Return the [x, y] coordinate for the center point of the cell that contains the specified text.  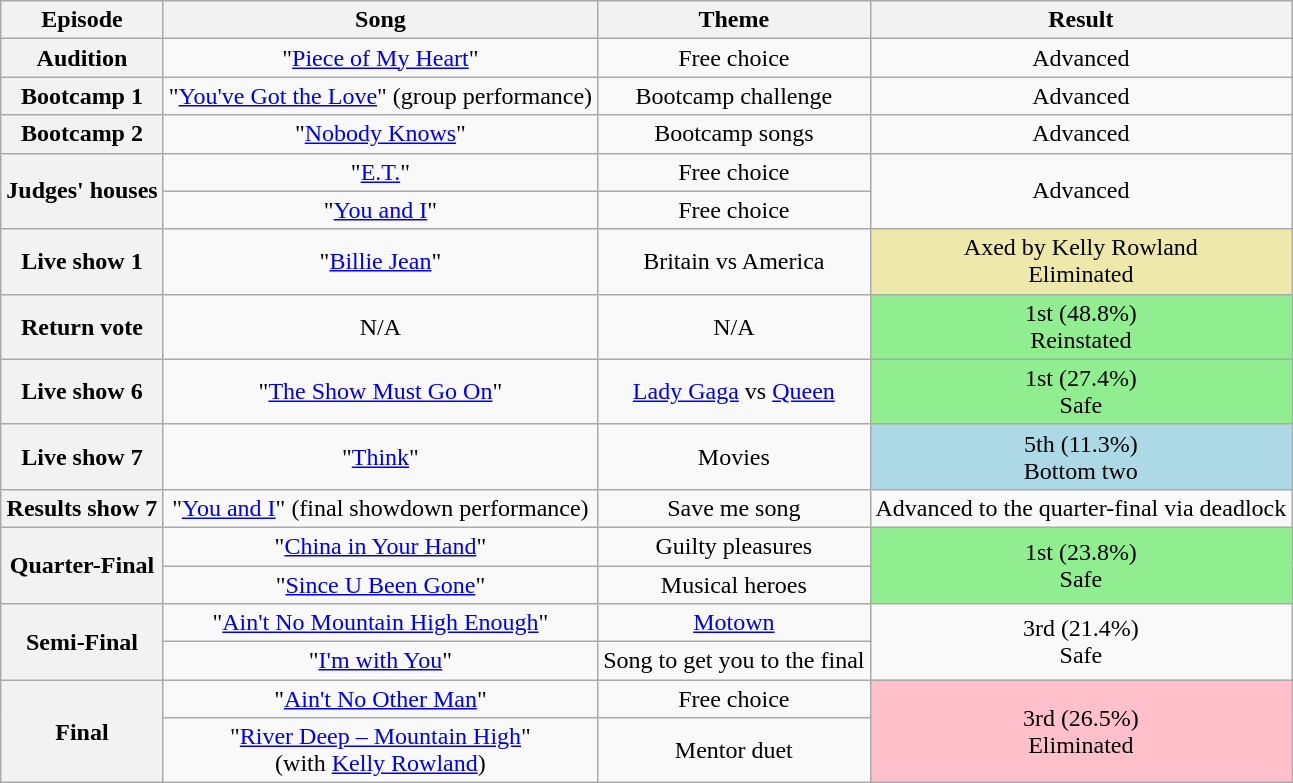
Britain vs America [734, 262]
"Think" [380, 456]
Results show 7 [82, 508]
Mentor duet [734, 750]
Semi-Final [82, 642]
Axed by Kelly Rowland Eliminated [1081, 262]
Bootcamp 1 [82, 96]
Motown [734, 623]
Final [82, 732]
"E.T." [380, 172]
Result [1081, 20]
Theme [734, 20]
Return vote [82, 326]
1st (27.4%) Safe [1081, 392]
Guilty pleasures [734, 546]
"Since U Been Gone" [380, 585]
"I'm with You" [380, 661]
1st (48.8%) Reinstated [1081, 326]
Audition [82, 58]
Movies [734, 456]
"Ain't No Mountain High Enough" [380, 623]
Quarter-Final [82, 565]
Save me song [734, 508]
"You and I" (final showdown performance) [380, 508]
3rd (21.4%) Safe [1081, 642]
"River Deep – Mountain High" (with Kelly Rowland) [380, 750]
Bootcamp songs [734, 134]
"Nobody Knows" [380, 134]
"Ain't No Other Man" [380, 699]
Song [380, 20]
Bootcamp 2 [82, 134]
"The Show Must Go On" [380, 392]
Lady Gaga vs Queen [734, 392]
"You've Got the Love" (group performance) [380, 96]
Judges' houses [82, 191]
"China in Your Hand" [380, 546]
"Billie Jean" [380, 262]
"You and I" [380, 210]
1st (23.8%) Safe [1081, 565]
Song to get you to the final [734, 661]
"Piece of My Heart" [380, 58]
Episode [82, 20]
Live show 1 [82, 262]
Live show 6 [82, 392]
Bootcamp challenge [734, 96]
Advanced to the quarter-final via deadlock [1081, 508]
3rd (26.5%) Eliminated [1081, 732]
Musical heroes [734, 585]
Live show 7 [82, 456]
5th (11.3%) Bottom two [1081, 456]
